Provide the [x, y] coordinate of the cell's center where the given text is located.  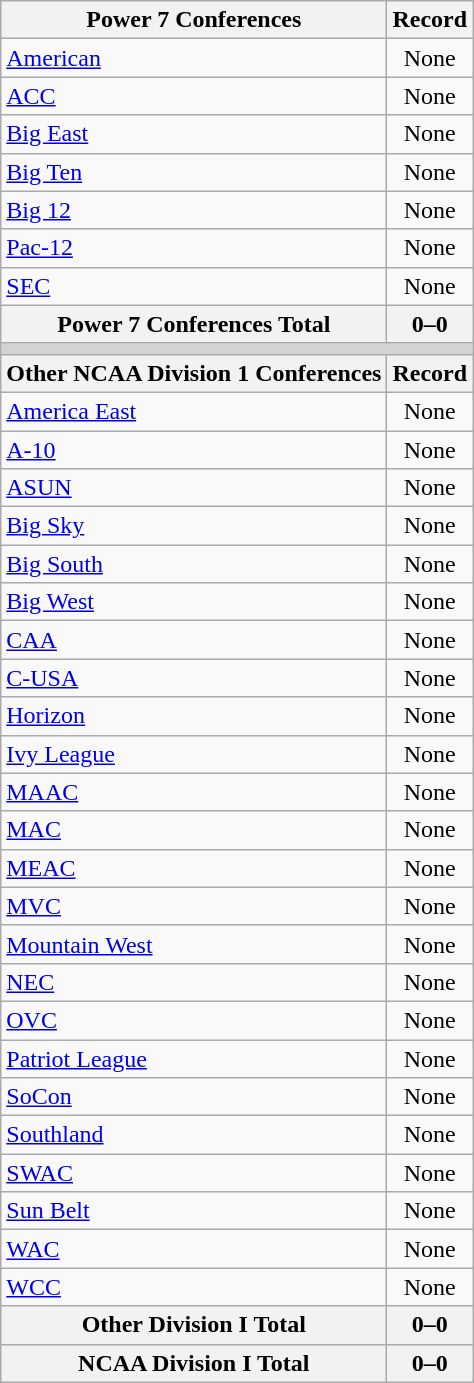
Big Ten [194, 172]
Ivy League [194, 754]
Big 12 [194, 210]
A-10 [194, 449]
NEC [194, 982]
Power 7 Conferences [194, 20]
NCAA Division I Total [194, 1363]
SEC [194, 286]
MEAC [194, 868]
Horizon [194, 716]
America East [194, 411]
MVC [194, 906]
Pac-12 [194, 248]
OVC [194, 1020]
Big East [194, 134]
Patriot League [194, 1059]
Sun Belt [194, 1211]
Mountain West [194, 944]
ACC [194, 96]
SoCon [194, 1097]
CAA [194, 640]
Power 7 Conferences Total [194, 324]
WAC [194, 1249]
C-USA [194, 678]
WCC [194, 1287]
MAAC [194, 792]
Other Division I Total [194, 1325]
MAC [194, 830]
Other NCAA Division 1 Conferences [194, 373]
Big Sky [194, 526]
SWAC [194, 1173]
American [194, 58]
Big West [194, 602]
Big South [194, 564]
ASUN [194, 488]
Southland [194, 1135]
